Find where the given text appears and provide that cell's center as (X, Y) coordinate. 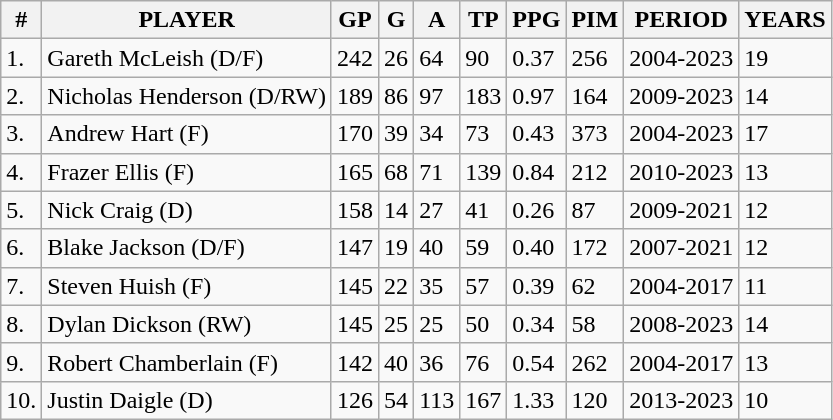
97 (437, 96)
Andrew Hart (F) (187, 134)
167 (484, 400)
2008-2023 (682, 324)
59 (484, 248)
76 (484, 362)
189 (354, 96)
165 (354, 172)
PPG (536, 20)
PLAYER (187, 20)
11 (785, 286)
170 (354, 134)
# (22, 20)
5. (22, 210)
212 (595, 172)
0.39 (536, 286)
2010-2023 (682, 172)
41 (484, 210)
22 (396, 286)
58 (595, 324)
172 (595, 248)
6. (22, 248)
2. (22, 96)
0.43 (536, 134)
2009-2021 (682, 210)
PERIOD (682, 20)
0.54 (536, 362)
126 (354, 400)
17 (785, 134)
0.84 (536, 172)
57 (484, 286)
183 (484, 96)
34 (437, 134)
2009-2023 (682, 96)
35 (437, 286)
86 (396, 96)
A (437, 20)
147 (354, 248)
158 (354, 210)
3. (22, 134)
10. (22, 400)
256 (595, 58)
TP (484, 20)
242 (354, 58)
7. (22, 286)
50 (484, 324)
Justin Daigle (D) (187, 400)
4. (22, 172)
Steven Huish (F) (187, 286)
Blake Jackson (D/F) (187, 248)
Frazer Ellis (F) (187, 172)
Nick Craig (D) (187, 210)
120 (595, 400)
139 (484, 172)
10 (785, 400)
113 (437, 400)
1.33 (536, 400)
Dylan Dickson (RW) (187, 324)
262 (595, 362)
71 (437, 172)
0.34 (536, 324)
87 (595, 210)
Robert Chamberlain (F) (187, 362)
2007-2021 (682, 248)
26 (396, 58)
2013-2023 (682, 400)
164 (595, 96)
62 (595, 286)
PIM (595, 20)
9. (22, 362)
G (396, 20)
54 (396, 400)
90 (484, 58)
39 (396, 134)
27 (437, 210)
142 (354, 362)
0.37 (536, 58)
64 (437, 58)
Gareth McLeish (D/F) (187, 58)
0.26 (536, 210)
Nicholas Henderson (D/RW) (187, 96)
73 (484, 134)
68 (396, 172)
GP (354, 20)
YEARS (785, 20)
0.97 (536, 96)
8. (22, 324)
1. (22, 58)
36 (437, 362)
0.40 (536, 248)
373 (595, 134)
